Provide the [X, Y] coordinate of the cell's center where the given text is located.  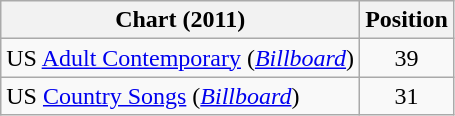
Chart (2011) [180, 20]
Position [407, 20]
US Country Songs (Billboard) [180, 96]
US Adult Contemporary (Billboard) [180, 58]
39 [407, 58]
31 [407, 96]
